Identify which cell holds the provided text, then report its (X, Y) central coordinate. 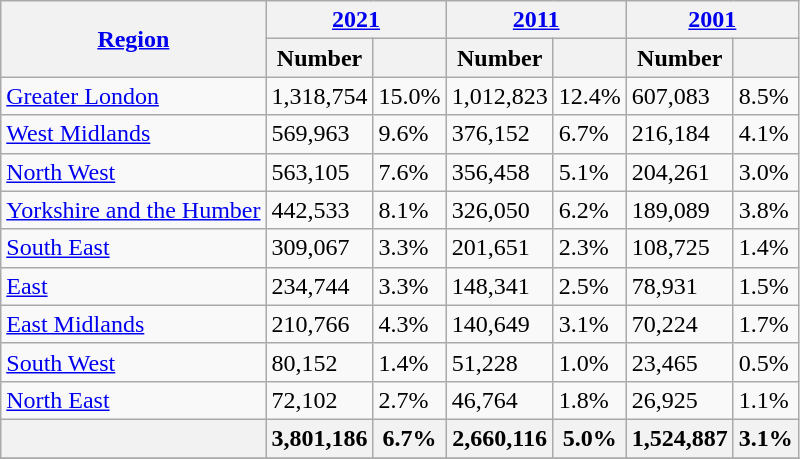
78,931 (680, 286)
1.0% (590, 362)
2.3% (590, 248)
15.0% (410, 96)
2.5% (590, 286)
189,089 (680, 210)
2.7% (410, 400)
Greater London (134, 96)
201,651 (500, 248)
234,744 (320, 286)
East (134, 286)
1.7% (766, 324)
2,660,116 (500, 438)
1,012,823 (500, 96)
5.0% (590, 438)
1.1% (766, 400)
148,341 (500, 286)
70,224 (680, 324)
72,102 (320, 400)
9.6% (410, 134)
216,184 (680, 134)
South East (134, 248)
569,963 (320, 134)
3.8% (766, 210)
12.4% (590, 96)
East Midlands (134, 324)
2021 (356, 20)
309,067 (320, 248)
2011 (536, 20)
46,764 (500, 400)
South West (134, 362)
5.1% (590, 172)
1,524,887 (680, 438)
442,533 (320, 210)
4.1% (766, 134)
1,318,754 (320, 96)
8.5% (766, 96)
8.1% (410, 210)
51,228 (500, 362)
7.6% (410, 172)
3,801,186 (320, 438)
Yorkshire and the Humber (134, 210)
4.3% (410, 324)
80,152 (320, 362)
376,152 (500, 134)
210,766 (320, 324)
1.5% (766, 286)
140,649 (500, 324)
6.2% (590, 210)
23,465 (680, 362)
0.5% (766, 362)
326,050 (500, 210)
1.8% (590, 400)
204,261 (680, 172)
356,458 (500, 172)
North West (134, 172)
North East (134, 400)
563,105 (320, 172)
108,725 (680, 248)
2001 (712, 20)
607,083 (680, 96)
26,925 (680, 400)
Region (134, 39)
3.0% (766, 172)
West Midlands (134, 134)
